Extract the (x, y) coordinate from the center of the cell holding the provided text.  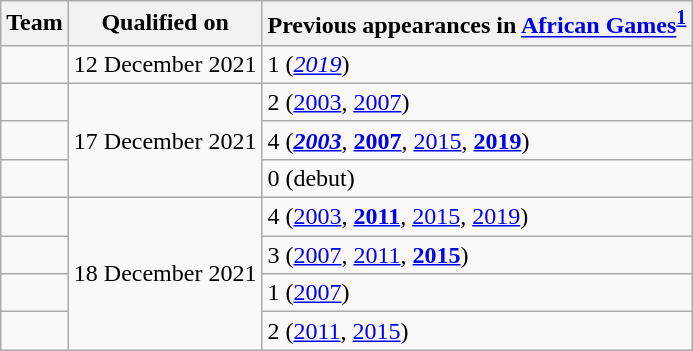
1 (2007) (477, 293)
12 December 2021 (165, 64)
Previous appearances in African Games1 (477, 24)
1 (2019) (477, 64)
4 (2003, 2007, 2015, 2019) (477, 140)
2 (2011, 2015) (477, 331)
2 (2003, 2007) (477, 102)
4 (2003, 2011, 2015, 2019) (477, 217)
Qualified on (165, 24)
3 (2007, 2011, 2015) (477, 255)
0 (debut) (477, 178)
Team (35, 24)
18 December 2021 (165, 274)
17 December 2021 (165, 140)
